Capture the cell that displays the provided text and extract its [X, Y] central coordinate. 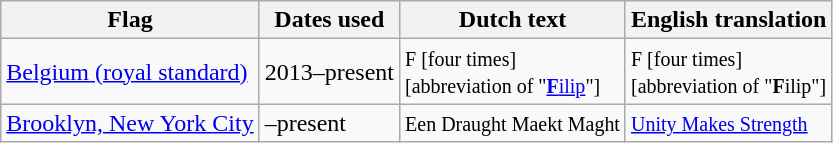
Unity Makes Strength [728, 123]
Belgium (royal standard) [130, 72]
English translation [728, 20]
Een Draught Maekt Maght [513, 123]
Dates used [329, 20]
Brooklyn, New York City [130, 123]
2013–present [329, 72]
Flag [130, 20]
Dutch text [513, 20]
–present [329, 123]
